From the cell containing the given text, extract its center point as (x, y) coordinate. 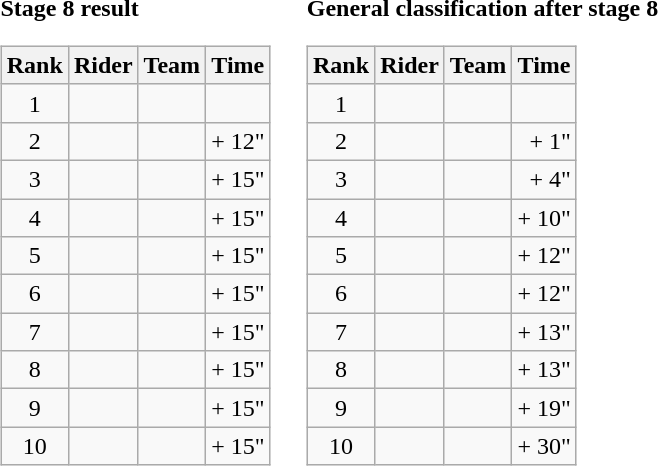
+ 10" (544, 217)
+ 30" (544, 446)
+ 1" (544, 141)
+ 19" (544, 408)
+ 4" (544, 179)
